Provide the [X, Y] coordinate of the cell's center where the given text is located.  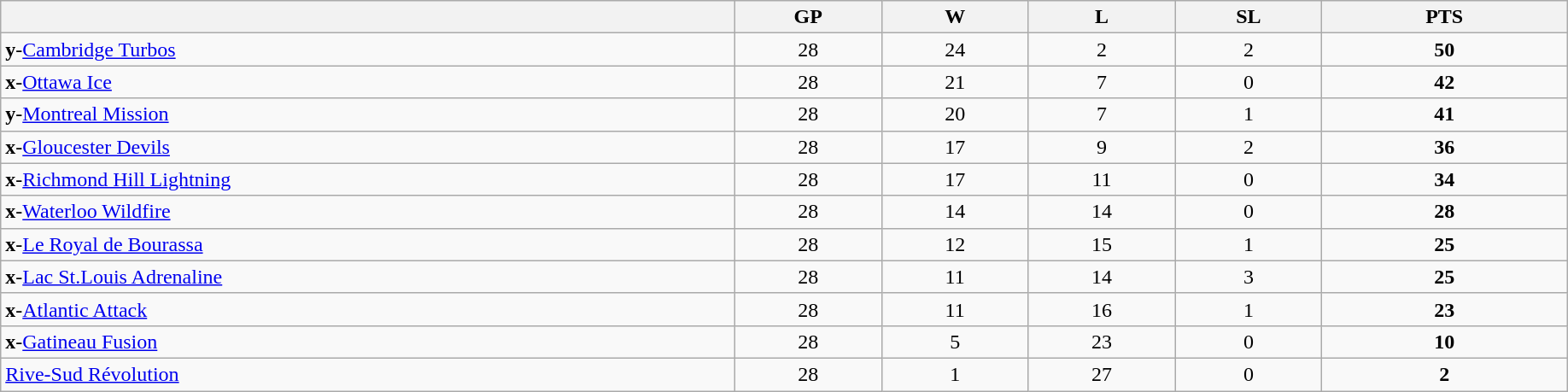
PTS [1445, 17]
x-Le Royal de Bourassa [368, 244]
x-Lac St.Louis Adrenaline [368, 277]
W [955, 17]
24 [955, 50]
34 [1445, 179]
x-Waterloo Wildfire [368, 212]
27 [1102, 374]
5 [955, 342]
x-Gatineau Fusion [368, 342]
12 [955, 244]
x-Atlantic Attack [368, 309]
y-Montreal Mission [368, 114]
x-Richmond Hill Lightning [368, 179]
42 [1445, 82]
SL [1249, 17]
50 [1445, 50]
20 [955, 114]
x-Ottawa Ice [368, 82]
x-Gloucester Devils [368, 147]
36 [1445, 147]
y-Cambridge Turbos [368, 50]
L [1102, 17]
GP [808, 17]
9 [1102, 147]
41 [1445, 114]
16 [1102, 309]
Rive-Sud Révolution [368, 374]
15 [1102, 244]
3 [1249, 277]
21 [955, 82]
10 [1445, 342]
